From the cell containing the given text, extract its center point as (X, Y) coordinate. 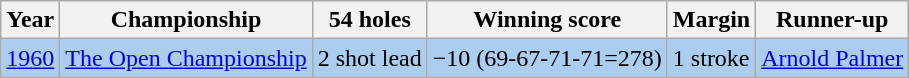
54 holes (370, 20)
Arnold Palmer (832, 58)
2 shot lead (370, 58)
1960 (30, 58)
−10 (69-67-71-71=278) (547, 58)
Year (30, 20)
The Open Championship (186, 58)
Winning score (547, 20)
1 stroke (711, 58)
Championship (186, 20)
Runner-up (832, 20)
Margin (711, 20)
